Scan for the cell matching the given text and deliver its [X, Y] coordinate at center. 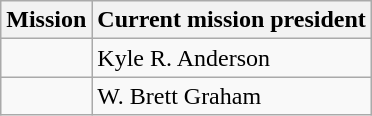
Mission [46, 20]
W. Brett Graham [232, 96]
Current mission president [232, 20]
Kyle R. Anderson [232, 58]
